Search for the cell housing the specified text and yield its (X, Y) center coordinate. 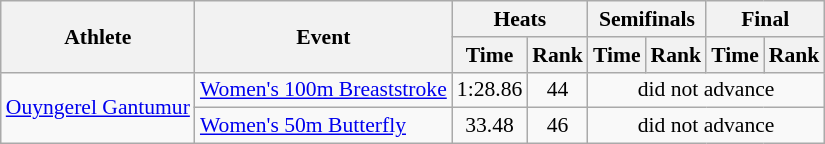
Ouyngerel Gantumur (98, 108)
1:28.86 (490, 90)
Semifinals (647, 19)
Women's 100m Breaststroke (324, 90)
Final (765, 19)
46 (558, 126)
Event (324, 36)
44 (558, 90)
Heats (520, 19)
33.48 (490, 126)
Athlete (98, 36)
Women's 50m Butterfly (324, 126)
